Determine the (x, y) coordinate at the center of the cell enclosing the given text.  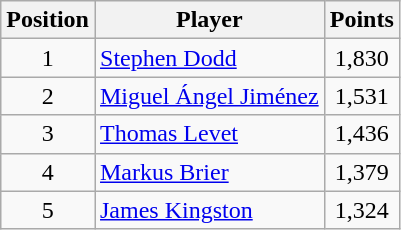
4 (48, 172)
Markus Brier (209, 172)
James Kingston (209, 210)
Thomas Levet (209, 134)
Position (48, 20)
1,531 (362, 96)
Stephen Dodd (209, 58)
1,324 (362, 210)
1 (48, 58)
Miguel Ángel Jiménez (209, 96)
1,830 (362, 58)
Player (209, 20)
5 (48, 210)
Points (362, 20)
1,379 (362, 172)
2 (48, 96)
3 (48, 134)
1,436 (362, 134)
